From the cell containing the given text, extract its center point as (x, y) coordinate. 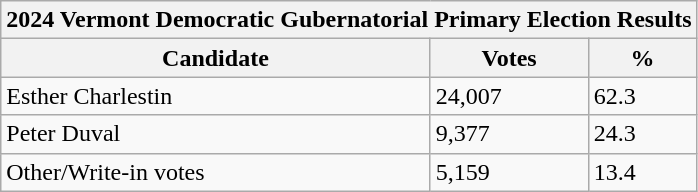
24.3 (642, 134)
Votes (509, 58)
Peter Duval (216, 134)
5,159 (509, 172)
2024 Vermont Democratic Gubernatorial Primary Election Results (349, 20)
Esther Charlestin (216, 96)
% (642, 58)
9,377 (509, 134)
Other/Write-in votes (216, 172)
13.4 (642, 172)
Candidate (216, 58)
62.3 (642, 96)
24,007 (509, 96)
